Detect which cell encompasses the target text, then output its [x, y] center coordinate. 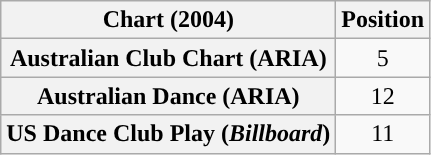
Australian Dance (ARIA) [168, 96]
Chart (2004) [168, 20]
US Dance Club Play (Billboard) [168, 134]
12 [383, 96]
11 [383, 134]
Position [383, 20]
5 [383, 58]
Australian Club Chart (ARIA) [168, 58]
